Identify which cell holds the provided text, then report its (x, y) central coordinate. 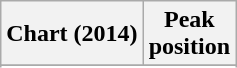
Peakposition (189, 34)
Chart (2014) (72, 34)
